Locate the cell with the specified text and output its [X, Y] center coordinate. 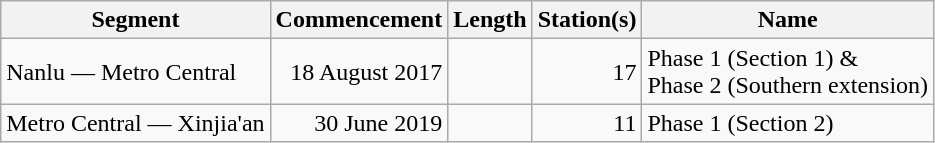
18 August 2017 [359, 72]
Name [788, 20]
Metro Central — Xinjia'an [136, 123]
17 [587, 72]
Commencement [359, 20]
Nanlu — Metro Central [136, 72]
Station(s) [587, 20]
Segment [136, 20]
11 [587, 123]
30 June 2019 [359, 123]
Phase 1 (Section 2) [788, 123]
Phase 1 (Section 1) &Phase 2 (Southern extension) [788, 72]
Length [490, 20]
